Identify which cell holds the provided text, then report its (X, Y) central coordinate. 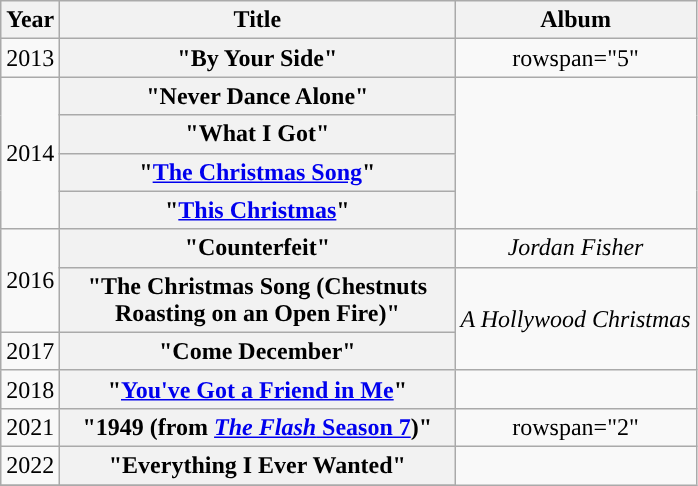
2016 (30, 280)
"Counterfeit" (258, 248)
"You've Got a Friend in Me" (258, 389)
A Hollywood Christmas (576, 318)
2014 (30, 153)
2021 (30, 427)
"Come December" (258, 351)
2013 (30, 58)
2018 (30, 389)
Jordan Fisher (576, 248)
"This Christmas" (258, 210)
"What I Got" (258, 134)
"Never Dance Alone" (258, 96)
rowspan="2" (576, 427)
Year (30, 20)
"The Christmas Song" (258, 172)
"Everything I Ever Wanted" (258, 465)
Album (576, 20)
Title (258, 20)
2017 (30, 351)
2022 (30, 465)
"1949 (from The Flash Season 7)" (258, 427)
"The Christmas Song (Chestnuts Roasting on an Open Fire)" (258, 300)
"By Your Side" (258, 58)
rowspan="5" (576, 58)
